Extract the [x, y] coordinate from the center of the cell holding the provided text.  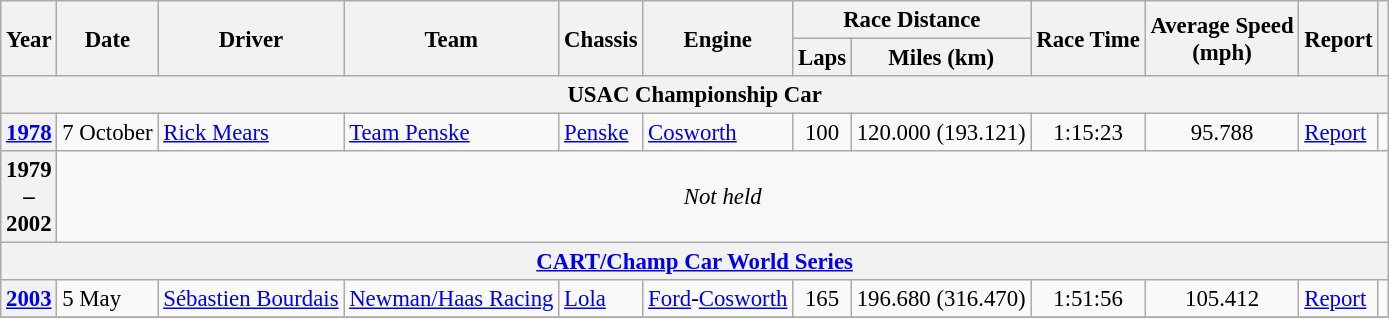
Lola [601, 299]
Chassis [601, 38]
Sébastien Bourdais [251, 299]
Ford-Cosworth [718, 299]
Race Distance [912, 20]
120.000 (193.121) [941, 133]
Year [29, 38]
Cosworth [718, 133]
Engine [718, 38]
100 [822, 133]
Miles (km) [941, 58]
1:15:23 [1088, 133]
Laps [822, 58]
105.412 [1222, 299]
Average Speed(mph) [1222, 38]
Team Penske [452, 133]
5 May [108, 299]
Penske [601, 133]
Rick Mears [251, 133]
1:51:56 [1088, 299]
Team [452, 38]
Driver [251, 38]
2003 [29, 299]
7 October [108, 133]
Newman/Haas Racing [452, 299]
95.788 [1222, 133]
CART/Champ Car World Series [695, 262]
Not held [723, 197]
196.680 (316.470) [941, 299]
1978 [29, 133]
USAC Championship Car [695, 95]
165 [822, 299]
1979–2002 [29, 197]
Race Time [1088, 38]
Date [108, 38]
